Detect which cell encompasses the target text, then output its [x, y] center coordinate. 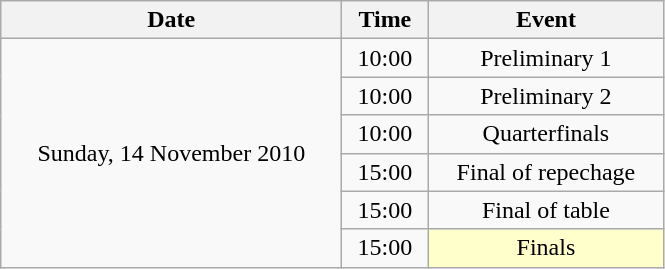
Preliminary 2 [546, 96]
Event [546, 20]
Sunday, 14 November 2010 [172, 153]
Preliminary 1 [546, 58]
Date [172, 20]
Quarterfinals [546, 134]
Time [385, 20]
Final of repechage [546, 172]
Finals [546, 248]
Final of table [546, 210]
